Provide the (X, Y) coordinate of the cell's center where the given text is located.  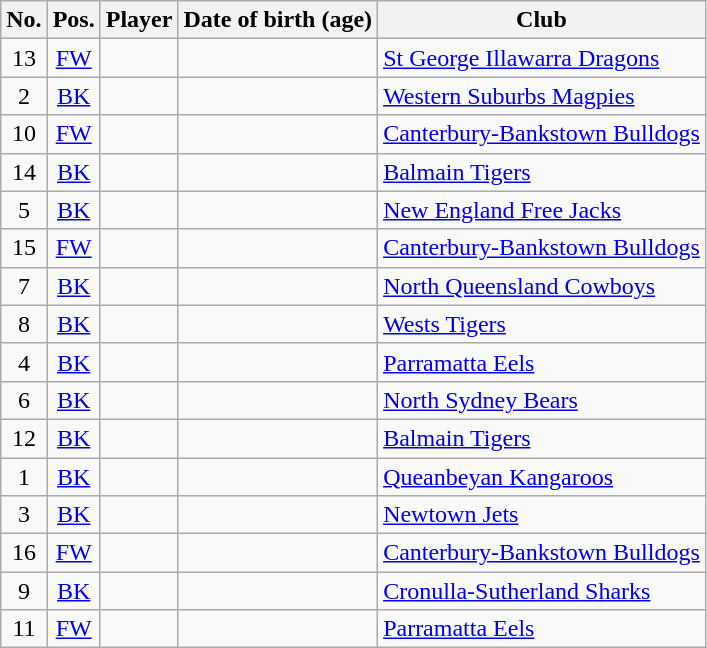
Queanbeyan Kangaroos (542, 477)
North Sydney Bears (542, 400)
North Queensland Cowboys (542, 286)
New England Free Jacks (542, 210)
Date of birth (age) (278, 20)
4 (24, 362)
6 (24, 400)
5 (24, 210)
1 (24, 477)
8 (24, 324)
13 (24, 58)
Wests Tigers (542, 324)
3 (24, 515)
Western Suburbs Magpies (542, 96)
St George Illawarra Dragons (542, 58)
Club (542, 20)
14 (24, 172)
2 (24, 96)
Player (139, 20)
Newtown Jets (542, 515)
7 (24, 286)
Cronulla-Sutherland Sharks (542, 591)
No. (24, 20)
10 (24, 134)
15 (24, 248)
11 (24, 629)
9 (24, 591)
16 (24, 553)
Pos. (74, 20)
12 (24, 438)
